Capture the cell that displays the provided text and extract its [X, Y] central coordinate. 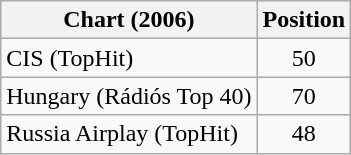
Hungary (Rádiós Top 40) [129, 96]
50 [304, 58]
Russia Airplay (TopHit) [129, 134]
48 [304, 134]
70 [304, 96]
CIS (TopHit) [129, 58]
Chart (2006) [129, 20]
Position [304, 20]
